Extract the [X, Y] coordinate from the center of the cell holding the provided text.  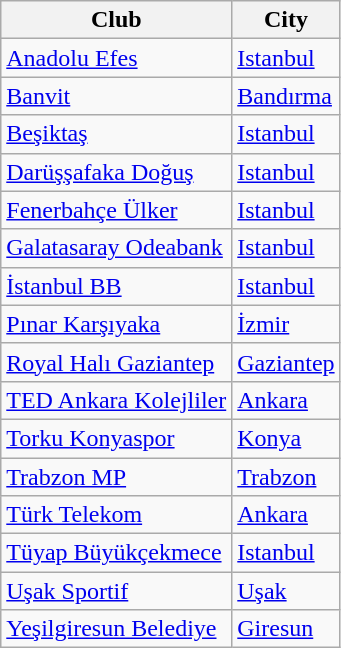
İstanbul BB [116, 286]
Fenerbahçe Ülker [116, 210]
TED Ankara Kolejliler [116, 400]
İzmir [286, 324]
Konya [286, 438]
Bandırma [286, 96]
Darüşşafaka Doğuş [116, 172]
City [286, 20]
Tüyap Büyükçekmece [116, 553]
Türk Telekom [116, 515]
Trabzon [286, 477]
Banvit [116, 96]
Anadolu Efes [116, 58]
Giresun [286, 629]
Pınar Karşıyaka [116, 324]
Uşak [286, 591]
Royal Halı Gaziantep [116, 362]
Uşak Sportif [116, 591]
Beşiktaş [116, 134]
Galatasaray Odeabank [116, 248]
Gaziantep [286, 362]
Trabzon MP [116, 477]
Club [116, 20]
Yeşilgiresun Belediye [116, 629]
Torku Konyaspor [116, 438]
